Capture the cell that displays the provided text and extract its (X, Y) central coordinate. 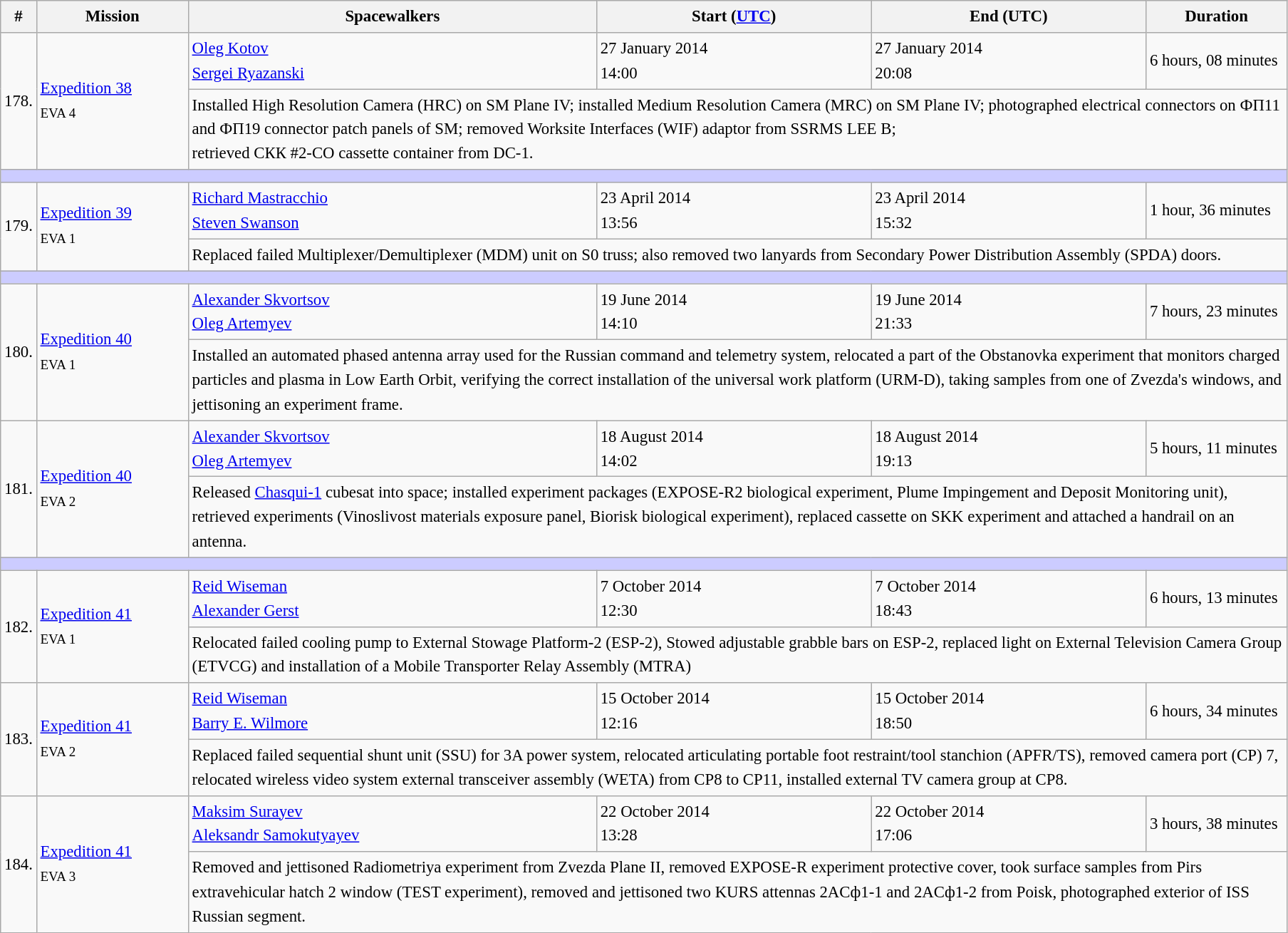
22 October 201413:28 (734, 824)
7 hours, 23 minutes (1217, 312)
15 October 201412:16 (734, 711)
15 October 201418:50 (1009, 711)
Expedition 38EVA 4 (113, 101)
Start (UTC) (734, 17)
Replaced failed Multiplexer/Demultiplexer (MDM) unit on S0 truss; also removed two lanyards from Secondary Power Distribution Assembly (SPDA) doors. (737, 255)
19 June 201414:10 (734, 312)
Spacewalkers (392, 17)
179. (19, 227)
23 April 201413:56 (734, 211)
Expedition 41EVA 1 (113, 627)
180. (19, 352)
23 April 201415:32 (1009, 211)
Oleg Kotov Sergei Ryazanski (392, 61)
Expedition 40EVA 2 (113, 489)
182. (19, 627)
22 October 201417:06 (1009, 824)
6 hours, 34 minutes (1217, 711)
# (19, 17)
18 August 201419:13 (1009, 449)
Expedition 41EVA 3 (113, 864)
27 January 201414:00 (734, 61)
Expedition 41EVA 2 (113, 739)
3 hours, 38 minutes (1217, 824)
27 January 201420:08 (1009, 61)
178. (19, 101)
Mission (113, 17)
183. (19, 739)
6 hours, 13 minutes (1217, 599)
5 hours, 11 minutes (1217, 449)
19 June 201421:33 (1009, 312)
1 hour, 36 minutes (1217, 211)
181. (19, 489)
Reid Wiseman Barry E. Wilmore (392, 711)
7 October 201412:30 (734, 599)
184. (19, 864)
Duration (1217, 17)
7 October 201418:43 (1009, 599)
Richard Mastracchio Steven Swanson (392, 211)
Expedition 39EVA 1 (113, 227)
Reid Wiseman Alexander Gerst (392, 599)
6 hours, 08 minutes (1217, 61)
Maksim Surayev Aleksandr Samokutyayev (392, 824)
Expedition 40EVA 1 (113, 352)
18 August 201414:02 (734, 449)
End (UTC) (1009, 17)
